Search for the cell housing the specified text and yield its [x, y] center coordinate. 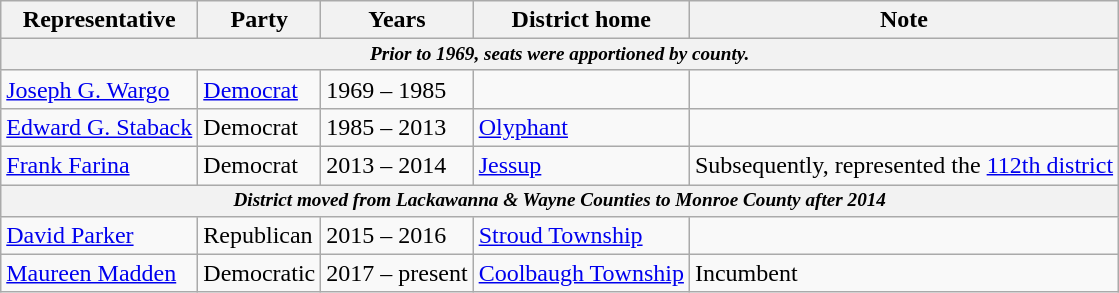
2017 – present [397, 273]
Years [397, 20]
Edward G. Staback [100, 128]
2015 – 2016 [397, 235]
Jessup [581, 166]
District moved from Lackawanna & Wayne Counties to Monroe County after 2014 [560, 201]
1985 – 2013 [397, 128]
Representative [100, 20]
Note [904, 20]
Joseph G. Wargo [100, 89]
Maureen Madden [100, 273]
David Parker [100, 235]
Prior to 1969, seats were apportioned by county. [560, 55]
Republican [260, 235]
District home [581, 20]
2013 – 2014 [397, 166]
Party [260, 20]
Stroud Township [581, 235]
Subsequently, represented the 112th district [904, 166]
Coolbaugh Township [581, 273]
Frank Farina [100, 166]
Incumbent [904, 273]
1969 – 1985 [397, 89]
Olyphant [581, 128]
Democratic [260, 273]
